Determine the [X, Y] coordinate at the center of the cell enclosing the given text.  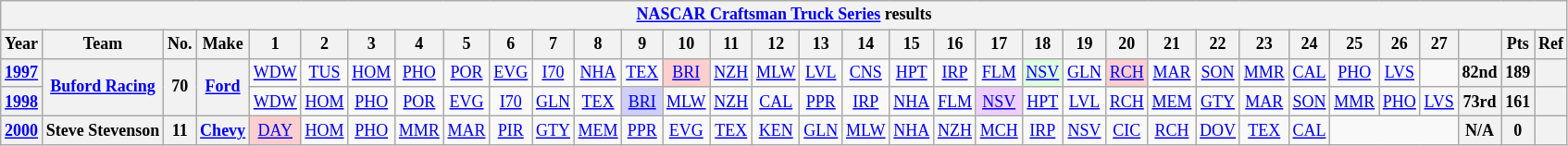
3 [372, 44]
KEN [776, 129]
161 [1518, 102]
Pts [1518, 44]
25 [1355, 44]
82nd [1479, 72]
16 [955, 44]
1998 [22, 102]
12 [776, 44]
N/A [1479, 129]
Year [22, 44]
13 [821, 44]
8 [598, 44]
27 [1438, 44]
10 [687, 44]
No. [180, 44]
PIR [511, 129]
Chevy [223, 129]
7 [554, 44]
0 [1518, 129]
Make [223, 44]
9 [642, 44]
MCH [999, 129]
20 [1126, 44]
19 [1085, 44]
5 [467, 44]
Team [102, 44]
CNS [866, 72]
Ford [223, 87]
18 [1042, 44]
17 [999, 44]
Ref [1551, 44]
2 [324, 44]
26 [1400, 44]
15 [912, 44]
DOV [1218, 129]
21 [1172, 44]
2000 [22, 129]
14 [866, 44]
Steve Stevenson [102, 129]
Buford Racing [102, 87]
NASCAR Craftsman Truck Series results [785, 15]
1997 [22, 72]
DAY [275, 129]
24 [1309, 44]
TUS [324, 72]
4 [420, 44]
189 [1518, 72]
70 [180, 87]
6 [511, 44]
1 [275, 44]
CIC [1126, 129]
22 [1218, 44]
23 [1264, 44]
73rd [1479, 102]
